Extract the [x, y] coordinate from the center of the cell holding the provided text.  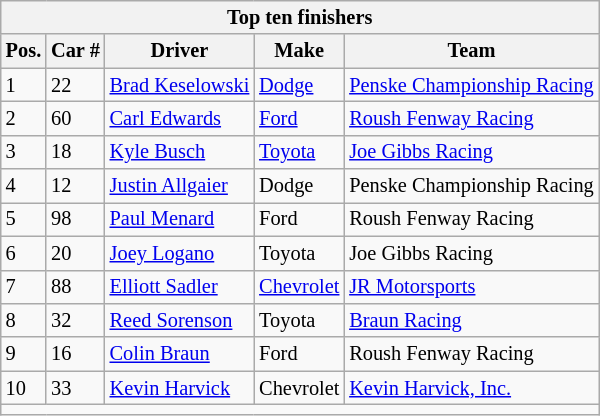
Reed Sorenson [180, 320]
Top ten finishers [300, 17]
3 [24, 152]
Car # [76, 51]
22 [76, 85]
32 [76, 320]
10 [24, 388]
Colin Braun [180, 354]
98 [76, 219]
2 [24, 118]
6 [24, 253]
20 [76, 253]
33 [76, 388]
5 [24, 219]
Brad Keselowski [180, 85]
JR Motorsports [471, 287]
Justin Allgaier [180, 186]
Kevin Harvick [180, 388]
Driver [180, 51]
Make [299, 51]
Kevin Harvick, Inc. [471, 388]
1 [24, 85]
Paul Menard [180, 219]
4 [24, 186]
16 [76, 354]
Team [471, 51]
Joey Logano [180, 253]
12 [76, 186]
Braun Racing [471, 320]
Kyle Busch [180, 152]
9 [24, 354]
7 [24, 287]
Carl Edwards [180, 118]
60 [76, 118]
Elliott Sadler [180, 287]
8 [24, 320]
18 [76, 152]
88 [76, 287]
Pos. [24, 51]
